Extract the [x, y] coordinate from the center of the cell holding the provided text.  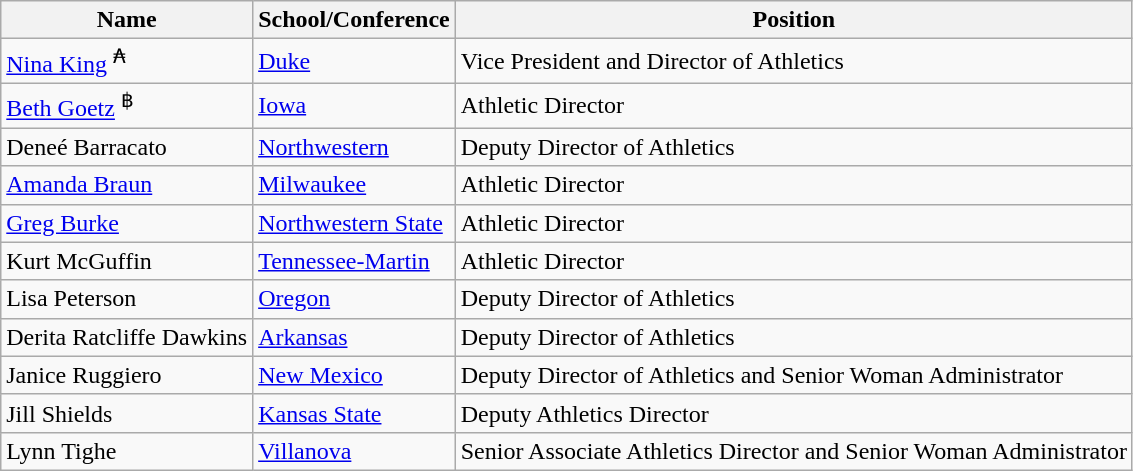
Amanda Braun [127, 185]
Oregon [354, 299]
Lynn Tighe [127, 451]
Janice Ruggiero [127, 375]
Arkansas [354, 337]
Greg Burke [127, 223]
Lisa Peterson [127, 299]
Deputy Athletics Director [794, 413]
Derita Ratcliffe Dawkins [127, 337]
Jill Shields [127, 413]
Vice President and Director of Athletics [794, 62]
Northwestern State [354, 223]
Kansas State [354, 413]
Nina King ₳ [127, 62]
Position [794, 20]
School/Conference [354, 20]
Villanova [354, 451]
Beth Goetz ฿ [127, 106]
Senior Associate Athletics Director and Senior Woman Administrator [794, 451]
Duke [354, 62]
Kurt McGuffin [127, 261]
New Mexico [354, 375]
Deneé Barracato [127, 147]
Tennessee-Martin [354, 261]
Iowa [354, 106]
Deputy Director of Athletics and Senior Woman Administrator [794, 375]
Northwestern [354, 147]
Milwaukee [354, 185]
Name [127, 20]
